Search for the cell housing the specified text and yield its [X, Y] center coordinate. 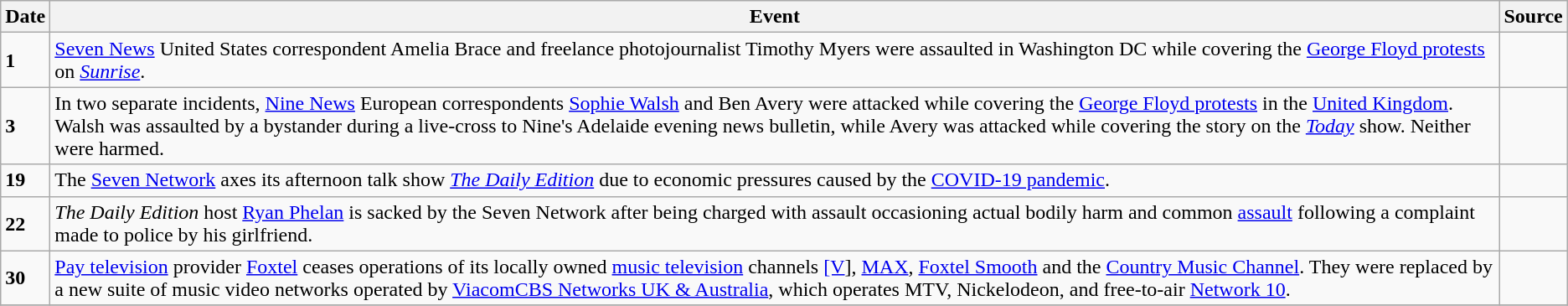
The Seven Network axes its afternoon talk show The Daily Edition due to economic pressures caused by the COVID-19 pandemic. [775, 180]
30 [25, 278]
22 [25, 223]
1 [25, 60]
Event [775, 17]
Source [1533, 17]
19 [25, 180]
Date [25, 17]
3 [25, 126]
